Determine the (x, y) coordinate at the center of the cell enclosing the given text.  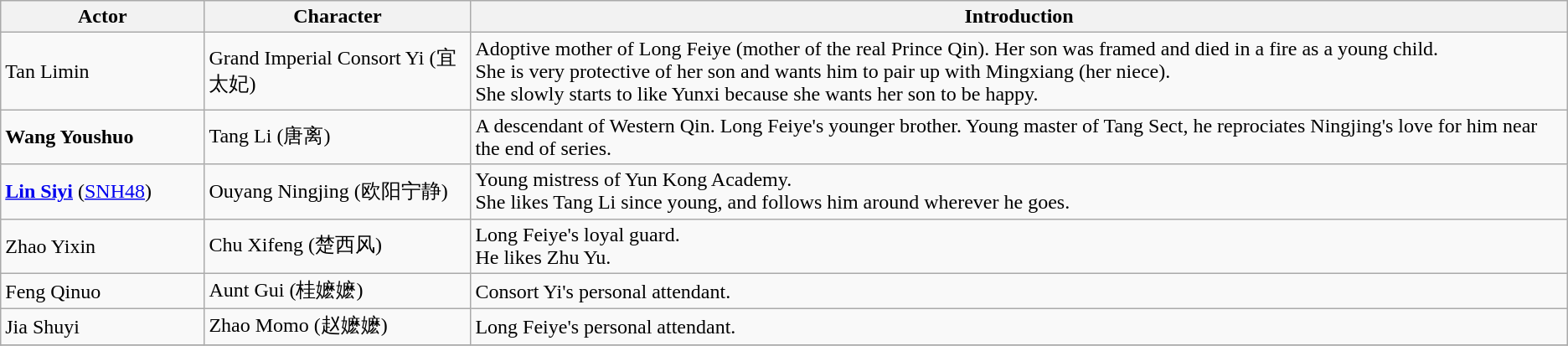
Tang Li (唐离) (338, 137)
Lin Siyi (SNH48) (102, 191)
A descendant of Western Qin. Long Feiye's younger brother. Young master of Tang Sect, he reprociates Ningjing's love for him near the end of series. (1019, 137)
Aunt Gui (桂嬷嬷) (338, 292)
Long Feiye's personal attendant. (1019, 327)
Feng Qinuo (102, 292)
Ouyang Ningjing (欧阳宁静) (338, 191)
Tan Limin (102, 71)
Jia Shuyi (102, 327)
Introduction (1019, 17)
Zhao Momo (赵嬷嬷) (338, 327)
Wang Youshuo (102, 137)
Chu Xifeng (楚西风) (338, 246)
Young mistress of Yun Kong Academy. She likes Tang Li since young, and follows him around wherever he goes. (1019, 191)
Actor (102, 17)
Character (338, 17)
Grand Imperial Consort Yi (宜太妃) (338, 71)
Zhao Yixin (102, 246)
Long Feiye's loyal guard. He likes Zhu Yu. (1019, 246)
Consort Yi's personal attendant. (1019, 292)
